For the text-containing cell, return its midpoint in [X, Y] coordinate format. 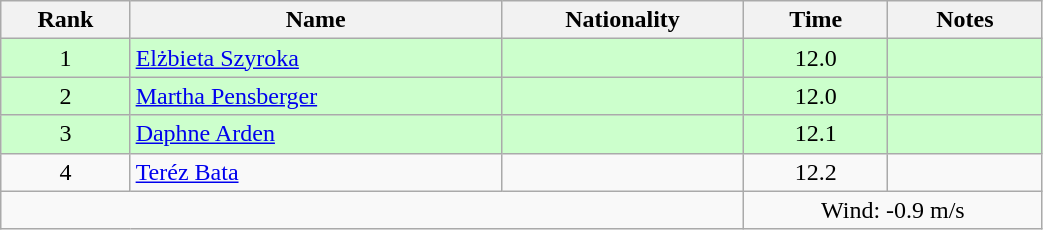
Time [816, 20]
Daphne Arden [316, 134]
12.2 [816, 172]
Wind: -0.9 m/s [893, 210]
4 [66, 172]
2 [66, 96]
3 [66, 134]
Martha Pensberger [316, 96]
1 [66, 58]
Nationality [622, 20]
12.1 [816, 134]
Teréz Bata [316, 172]
Notes [965, 20]
Name [316, 20]
Rank [66, 20]
Elżbieta Szyroka [316, 58]
